Determine the [x, y] coordinate at the center of the cell enclosing the given text.  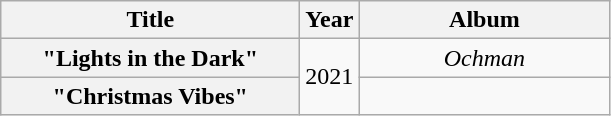
"Lights in the Dark" [150, 58]
"Christmas Vibes" [150, 96]
Ochman [484, 58]
2021 [330, 77]
Year [330, 20]
Title [150, 20]
Album [484, 20]
